Identify which cell holds the provided text, then report its [x, y] central coordinate. 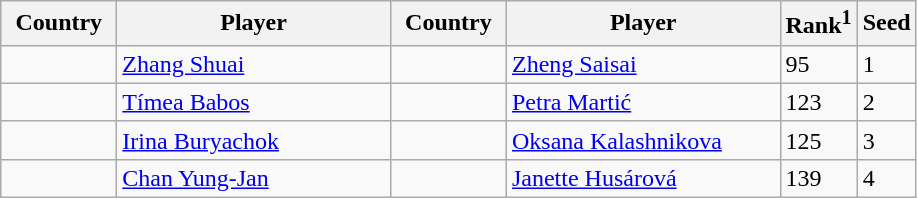
125 [818, 140]
4 [886, 178]
Petra Martić [643, 102]
Irina Buryachok [254, 140]
123 [818, 102]
Chan Yung-Jan [254, 178]
2 [886, 102]
Tímea Babos [254, 102]
Rank1 [818, 24]
95 [818, 64]
3 [886, 140]
Oksana Kalashnikova [643, 140]
Seed [886, 24]
Zhang Shuai [254, 64]
Zheng Saisai [643, 64]
139 [818, 178]
Janette Husárová [643, 178]
1 [886, 64]
